Return the [x, y] coordinate for the center point of the cell that contains the specified text.  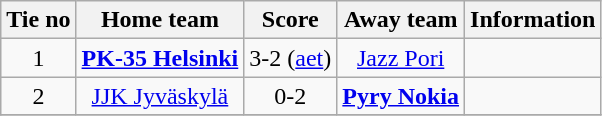
Tie no [38, 20]
1 [38, 58]
Information [533, 20]
Jazz Pori [401, 58]
Away team [401, 20]
Score [290, 20]
2 [38, 96]
Pyry Nokia [401, 96]
JJK Jyväskylä [160, 96]
PK-35 Helsinki [160, 58]
0-2 [290, 96]
Home team [160, 20]
3-2 (aet) [290, 58]
